Extract the (X, Y) coordinate from the center of the cell holding the provided text.  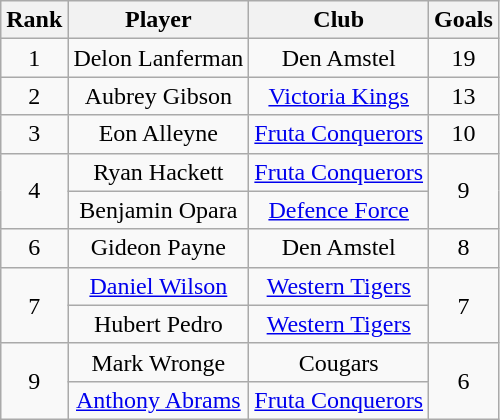
Benjamin Opara (158, 210)
Ryan Hackett (158, 172)
Rank (34, 20)
Daniel Wilson (158, 286)
Delon Lanferman (158, 58)
Gideon Payne (158, 248)
Cougars (339, 362)
3 (34, 134)
Anthony Abrams (158, 400)
2 (34, 96)
8 (464, 248)
10 (464, 134)
Victoria Kings (339, 96)
Defence Force (339, 210)
Goals (464, 20)
Hubert Pedro (158, 324)
19 (464, 58)
Player (158, 20)
Aubrey Gibson (158, 96)
Mark Wronge (158, 362)
1 (34, 58)
4 (34, 191)
Eon Alleyne (158, 134)
Club (339, 20)
13 (464, 96)
